From the cell containing the given text, extract its center point as [X, Y] coordinate. 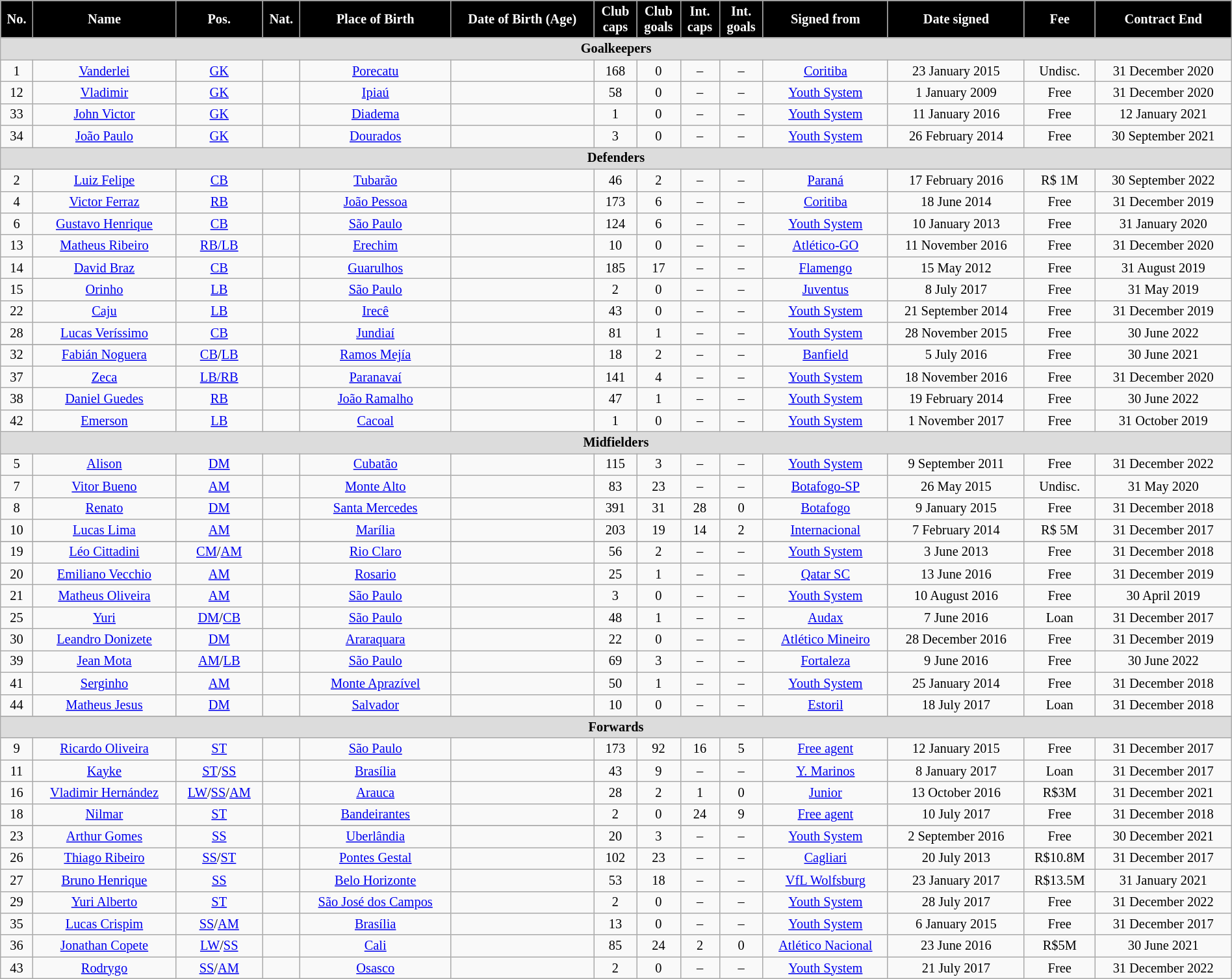
10 January 2013 [956, 224]
Vladimir Hernández [104, 792]
Vanderlei [104, 71]
Midfielders [616, 443]
28 November 2015 [956, 333]
R$ 1M [1059, 180]
R$ 5M [1059, 530]
23 January 2015 [956, 71]
Fortaleza [825, 661]
Cacoal [376, 421]
21 [17, 595]
29 [17, 902]
31 May 2019 [1163, 289]
SS/ST [220, 858]
9 June 2016 [956, 661]
42 [17, 421]
30 September 2021 [1163, 137]
Bandeirantes [376, 815]
35 [17, 924]
Yuri Alberto [104, 902]
69 [615, 661]
Lucas Lima [104, 530]
12 [17, 92]
141 [615, 377]
34 [17, 137]
Nat. [281, 19]
11 [17, 771]
50 [615, 683]
LW/SS/AM [220, 792]
Juventus [825, 289]
Rosario [376, 574]
23 June 2016 [956, 946]
Arthur Gomes [104, 837]
Salvador [376, 705]
12 January 2015 [956, 749]
Monte Alto [376, 486]
No. [17, 19]
Clubgoals [659, 19]
9 January 2015 [956, 508]
Belo Horizonte [376, 880]
30 September 2022 [1163, 180]
31 October 2019 [1163, 421]
LW/SS [220, 946]
83 [615, 486]
33 [17, 114]
Pos. [220, 19]
3 June 2013 [956, 552]
81 [615, 333]
R$10.8M [1059, 858]
21 September 2014 [956, 311]
Atlético Nacional [825, 946]
Diadema [376, 114]
Fee [1059, 19]
1 November 2017 [956, 421]
Erechim [376, 246]
Int.caps [700, 19]
37 [17, 377]
36 [17, 946]
Marília [376, 530]
Victor Ferraz [104, 202]
Léo Cittadini [104, 552]
Goalkeepers [616, 49]
Matheus Oliveira [104, 595]
DM/CB [220, 618]
Pontes Gestal [376, 858]
Estoril [825, 705]
Cagliari [825, 858]
2 September 2016 [956, 837]
31 December 2021 [1163, 792]
23 January 2017 [956, 880]
Contract End [1163, 19]
31 January 2020 [1163, 224]
168 [615, 71]
25 January 2014 [956, 683]
7 June 2016 [956, 618]
Guarulhos [376, 268]
30 [17, 640]
Fabián Noguera [104, 355]
30 April 2019 [1163, 595]
47 [615, 398]
Araraquara [376, 640]
28 December 2016 [956, 640]
Botafogo-SP [825, 486]
17 February 2016 [956, 180]
85 [615, 946]
44 [17, 705]
28 July 2017 [956, 902]
10 July 2017 [956, 815]
Qatar SC [825, 574]
Alison [104, 464]
Ipiaú [376, 92]
31 August 2019 [1163, 268]
124 [615, 224]
Forwards [616, 727]
17 [659, 268]
7 February 2014 [956, 530]
Osasco [376, 968]
203 [615, 530]
João Ramalho [376, 398]
Ricardo Oliveira [104, 749]
Audax [825, 618]
RB/LB [220, 246]
30 December 2021 [1163, 837]
CM/AM [220, 552]
32 [17, 355]
10 August 2016 [956, 595]
Atlético-GO [825, 246]
18 November 2016 [956, 377]
LB/RB [220, 377]
Zeca [104, 377]
Monte Aprazível [376, 683]
Emerson [104, 421]
31 May 2020 [1163, 486]
102 [615, 858]
26 February 2014 [956, 137]
VfL Wolfsburg [825, 880]
48 [615, 618]
Jean Mota [104, 661]
26 [17, 858]
9 September 2011 [956, 464]
Tubarão [376, 180]
R$3M [1059, 792]
1 January 2009 [956, 92]
Jundiaí [376, 333]
391 [615, 508]
11 January 2016 [956, 114]
18 July 2017 [956, 705]
Rio Claro [376, 552]
Date of Birth (Age) [522, 19]
56 [615, 552]
6 January 2015 [956, 924]
27 [17, 880]
58 [615, 92]
Gustavo Henrique [104, 224]
Date signed [956, 19]
Lucas Crispim [104, 924]
5 July 2016 [956, 355]
26 May 2015 [956, 486]
8 July 2017 [956, 289]
8 January 2017 [956, 771]
Irecê [376, 311]
Renato [104, 508]
Int.goals [741, 19]
Matheus Jesus [104, 705]
Luiz Felipe [104, 180]
R$13.5M [1059, 880]
AM/LB [220, 661]
CB/LB [220, 355]
Emiliano Vecchio [104, 574]
João Paulo [104, 137]
8 [17, 508]
Lucas Veríssimo [104, 333]
20 July 2013 [956, 858]
Junior [825, 792]
Rodrygo [104, 968]
Orinho [104, 289]
Paraná [825, 180]
Cali [376, 946]
John Victor [104, 114]
12 January 2021 [1163, 114]
Matheus Ribeiro [104, 246]
Botafogo [825, 508]
185 [615, 268]
Porecatu [376, 71]
Yuri [104, 618]
15 [17, 289]
Internacional [825, 530]
Jonathan Copete [104, 946]
Y. Marinos [825, 771]
19 February 2014 [956, 398]
53 [615, 880]
Vitor Bueno [104, 486]
92 [659, 749]
31 January 2021 [1163, 880]
Name [104, 19]
46 [615, 180]
Kayke [104, 771]
Bruno Henrique [104, 880]
Clubcaps [615, 19]
Defenders [616, 158]
41 [17, 683]
38 [17, 398]
David Braz [104, 268]
João Pessoa [376, 202]
Cubatão [376, 464]
Place of Birth [376, 19]
Signed from [825, 19]
São José dos Campos [376, 902]
Santa Mercedes [376, 508]
Thiago Ribeiro [104, 858]
Paranavaí [376, 377]
7 [17, 486]
Vladimir [104, 92]
11 November 2016 [956, 246]
Serginho [104, 683]
18 June 2014 [956, 202]
Daniel Guedes [104, 398]
13 June 2016 [956, 574]
39 [17, 661]
Uberlândia [376, 837]
31 [659, 508]
Flamengo [825, 268]
ST/SS [220, 771]
Arauca [376, 792]
21 July 2017 [956, 968]
15 May 2012 [956, 268]
Ramos Mejía [376, 355]
Caju [104, 311]
Atlético Mineiro [825, 640]
Leandro Donizete [104, 640]
115 [615, 464]
Nilmar [104, 815]
Dourados [376, 137]
Banfield [825, 355]
R$5M [1059, 946]
13 October 2016 [956, 792]
